From the cell containing the given text, extract its center point as (X, Y) coordinate. 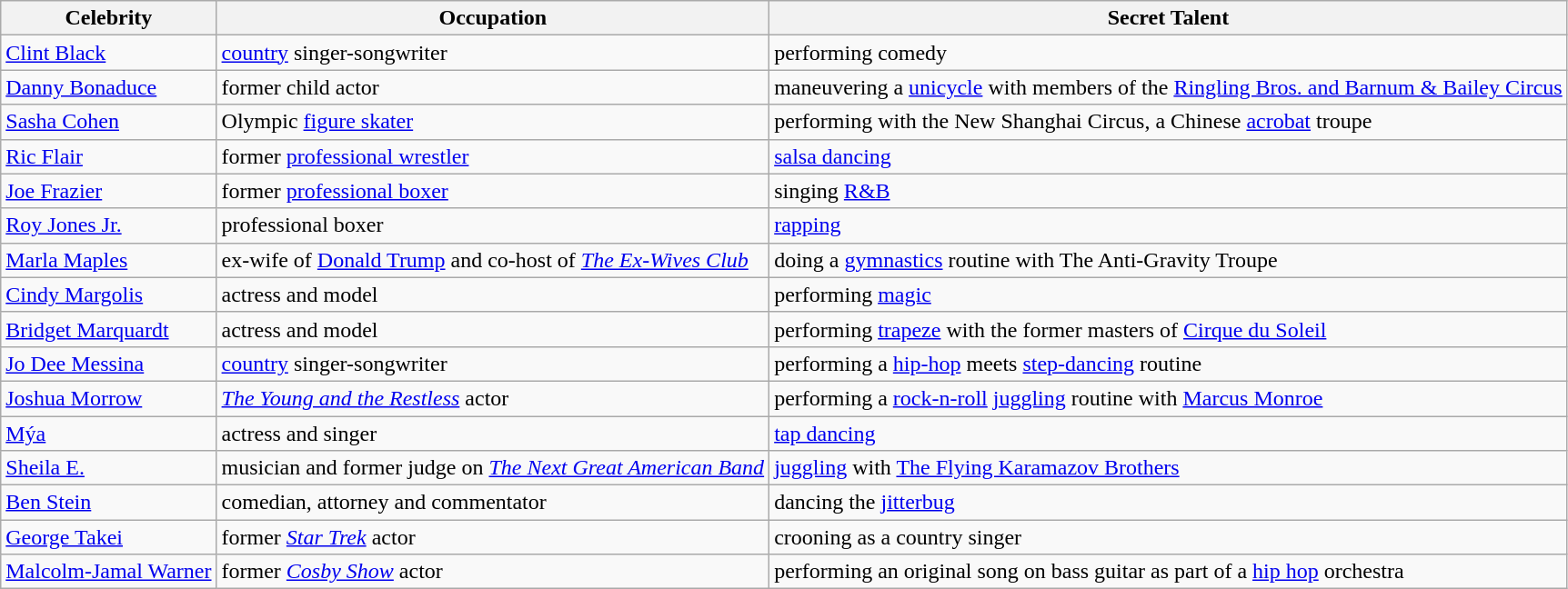
Danny Bonaduce (109, 87)
performing a hip-hop meets step-dancing routine (1169, 364)
former child actor (493, 87)
performing magic (1169, 294)
Sheila E. (109, 468)
Secret Talent (1169, 18)
Mýa (109, 434)
tap dancing (1169, 434)
performing an original song on bass guitar as part of a hip hop orchestra (1169, 572)
actress and singer (493, 434)
George Takei (109, 537)
ex-wife of Donald Trump and co-host of The Ex-Wives Club (493, 260)
comedian, attorney and commentator (493, 503)
The Young and the Restless actor (493, 398)
singing R&B (1169, 191)
rapping (1169, 225)
maneuvering a unicycle with members of the Ringling Bros. and Barnum & Bailey Circus (1169, 87)
Bridget Marquardt (109, 329)
performing a rock-n-roll juggling routine with Marcus Monroe (1169, 398)
professional boxer (493, 225)
dancing the jitterbug (1169, 503)
Celebrity (109, 18)
Clint Black (109, 53)
salsa dancing (1169, 156)
Occupation (493, 18)
former professional wrestler (493, 156)
Joshua Morrow (109, 398)
Marla Maples (109, 260)
Jo Dee Messina (109, 364)
Cindy Margolis (109, 294)
Roy Jones Jr. (109, 225)
performing comedy (1169, 53)
doing a gymnastics routine with The Anti-Gravity Troupe (1169, 260)
former Star Trek actor (493, 537)
performing trapeze with the former masters of Cirque du Soleil (1169, 329)
crooning as a country singer (1169, 537)
Olympic figure skater (493, 122)
musician and former judge on The Next Great American Band (493, 468)
former Cosby Show actor (493, 572)
performing with the New Shanghai Circus, a Chinese acrobat troupe (1169, 122)
Malcolm-Jamal Warner (109, 572)
Sasha Cohen (109, 122)
former professional boxer (493, 191)
Ric Flair (109, 156)
Joe Frazier (109, 191)
juggling with The Flying Karamazov Brothers (1169, 468)
Ben Stein (109, 503)
